Extract the [X, Y] coordinate from the center of the cell holding the provided text.  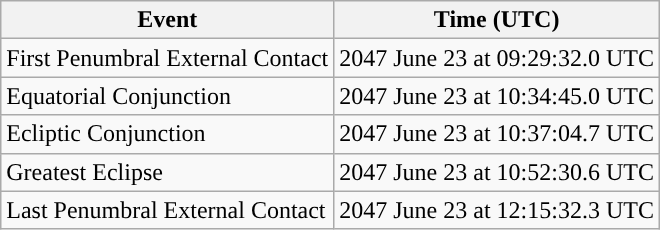
2047 June 23 at 10:52:30.6 UTC [497, 172]
Last Penumbral External Contact [168, 210]
Equatorial Conjunction [168, 96]
First Penumbral External Contact [168, 58]
Ecliptic Conjunction [168, 134]
Event [168, 20]
Greatest Eclipse [168, 172]
2047 June 23 at 10:37:04.7 UTC [497, 134]
2047 June 23 at 10:34:45.0 UTC [497, 96]
Time (UTC) [497, 20]
2047 June 23 at 12:15:32.3 UTC [497, 210]
2047 June 23 at 09:29:32.0 UTC [497, 58]
